Scan for the cell matching the given text and deliver its (x, y) coordinate at center. 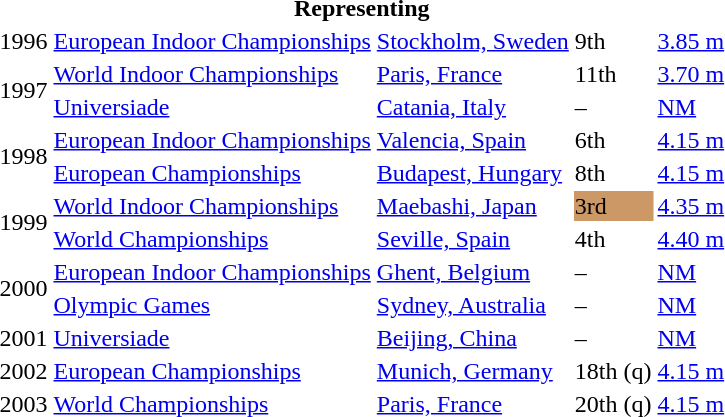
Olympic Games (212, 305)
18th (q) (613, 371)
Beijing, China (472, 338)
Valencia, Spain (472, 140)
Stockholm, Sweden (472, 41)
Ghent, Belgium (472, 272)
11th (613, 74)
Budapest, Hungary (472, 173)
4th (613, 239)
Sydney, Australia (472, 305)
Munich, Germany (472, 371)
Catania, Italy (472, 107)
Seville, Spain (472, 239)
Maebashi, Japan (472, 206)
9th (613, 41)
Paris, France (472, 74)
World Championships (212, 239)
8th (613, 173)
6th (613, 140)
3rd (613, 206)
